Scan for the cell matching the given text and deliver its (X, Y) coordinate at center. 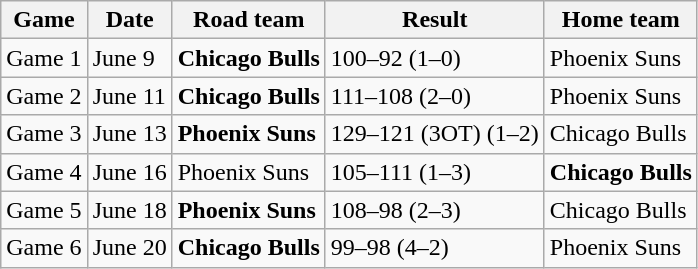
June 20 (130, 248)
111–108 (2–0) (434, 96)
Result (434, 20)
June 11 (130, 96)
June 18 (130, 210)
Game 2 (44, 96)
Game 6 (44, 248)
108–98 (2–3) (434, 210)
June 13 (130, 134)
Game (44, 20)
99–98 (4–2) (434, 248)
105–111 (1–3) (434, 172)
Game 4 (44, 172)
129–121 (3OT) (1–2) (434, 134)
June 16 (130, 172)
Game 1 (44, 58)
Date (130, 20)
Game 5 (44, 210)
100–92 (1–0) (434, 58)
Road team (248, 20)
Game 3 (44, 134)
Home team (620, 20)
June 9 (130, 58)
